Capture the cell that displays the provided text and extract its (X, Y) central coordinate. 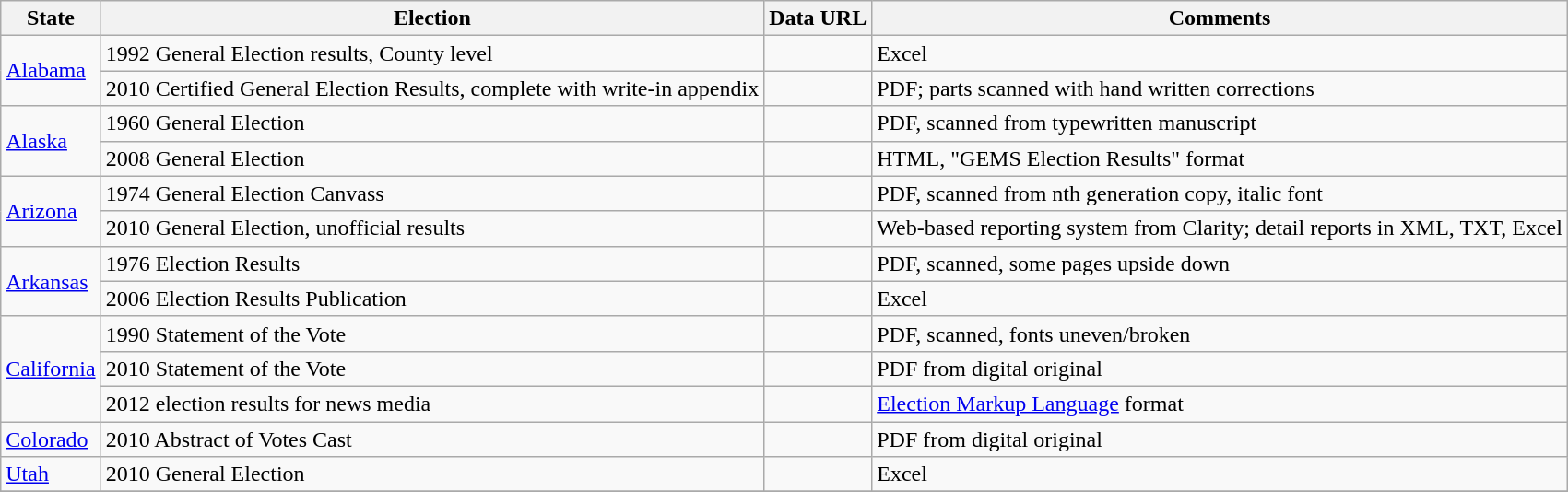
Colorado (51, 439)
1992 General Election results, County level (432, 53)
PDF; parts scanned with hand written corrections (1220, 88)
Web-based reporting system from Clarity; detail reports in XML, TXT, Excel (1220, 228)
1976 Election Results (432, 264)
Utah (51, 474)
1974 General Election Canvass (432, 193)
1960 General Election (432, 123)
PDF, scanned, fonts uneven/broken (1220, 334)
2008 General Election (432, 158)
2006 Election Results Publication (432, 299)
2010 General Election (432, 474)
2010 Statement of the Vote (432, 369)
PDF, scanned from typewritten manuscript (1220, 123)
Comments (1220, 18)
2010 Certified General Election Results, complete with write-in appendix (432, 88)
2010 General Election, unofficial results (432, 228)
Alaska (51, 141)
Data URL (819, 18)
Arizona (51, 211)
2010 Abstract of Votes Cast (432, 439)
California (51, 369)
Election (432, 18)
Alabama (51, 71)
Arkansas (51, 281)
PDF, scanned from nth generation copy, italic font (1220, 193)
1990 Statement of the Vote (432, 334)
2012 election results for news media (432, 404)
State (51, 18)
HTML, "GEMS Election Results" format (1220, 158)
Election Markup Language format (1220, 404)
PDF, scanned, some pages upside down (1220, 264)
